Extract the [X, Y] coordinate from the center of the cell holding the provided text.  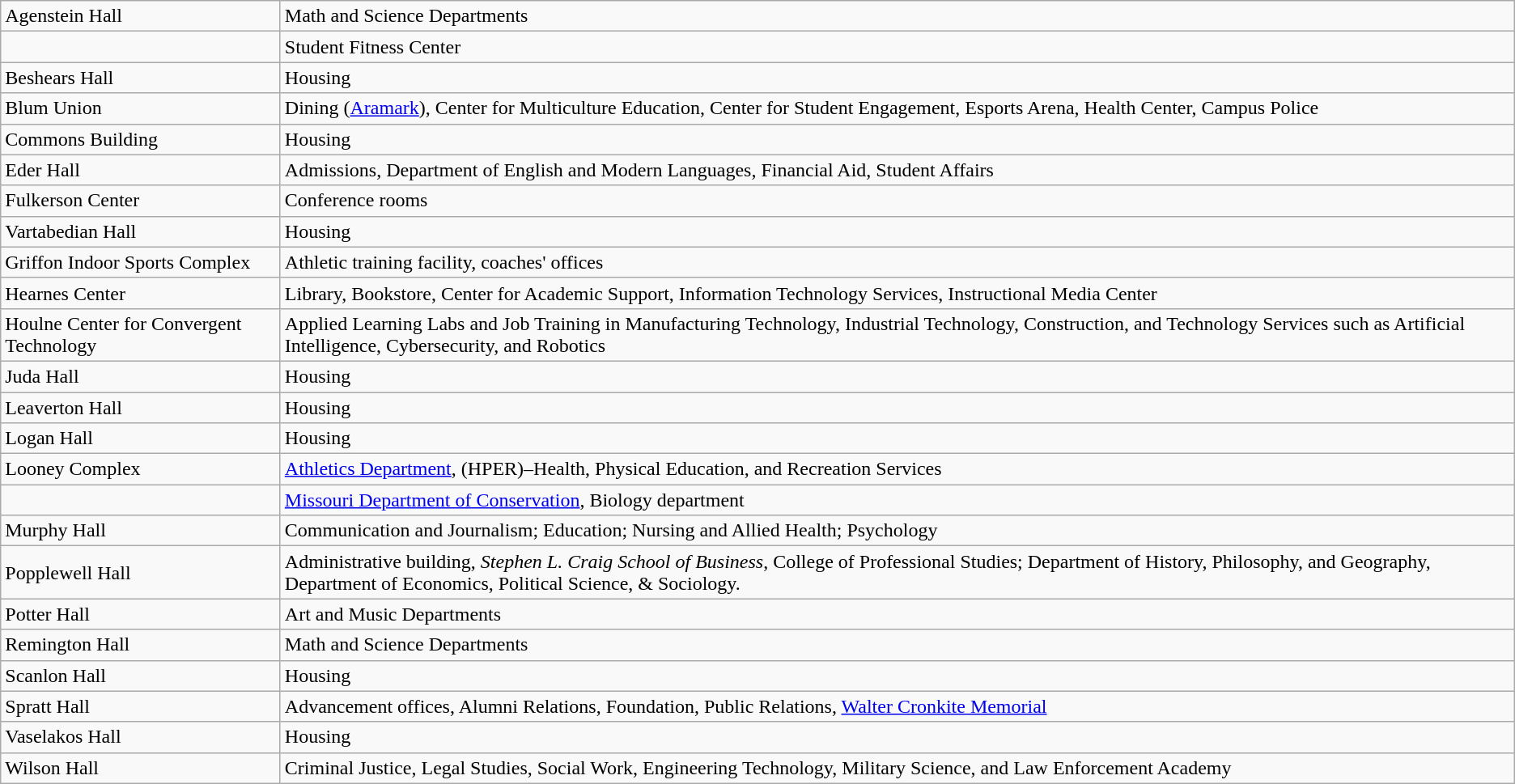
Hearnes Center [141, 293]
Criminal Justice, Legal Studies, Social Work, Engineering Technology, Military Science, and Law Enforcement Academy [897, 768]
Wilson Hall [141, 768]
Griffon Indoor Sports Complex [141, 262]
Admissions, Department of English and Modern Languages, Financial Aid, Student Affairs [897, 170]
Leaverton Hall [141, 407]
Athletic training facility, coaches' offices [897, 262]
Looney Complex [141, 469]
Beshears Hall [141, 78]
Popplewell Hall [141, 573]
Fulkerson Center [141, 201]
Eder Hall [141, 170]
Dining (Aramark), Center for Multiculture Education, Center for Student Engagement, Esports Arena, Health Center, Campus Police [897, 108]
Remington Hall [141, 645]
Advancement offices, Alumni Relations, Foundation, Public Relations, Walter Cronkite Memorial [897, 706]
Commons Building [141, 139]
Murphy Hall [141, 531]
Juda Hall [141, 376]
Potter Hall [141, 614]
Communication and Journalism; Education; Nursing and Allied Health; Psychology [897, 531]
Scanlon Hall [141, 676]
Logan Hall [141, 439]
Houlne Center for Convergent Technology [141, 335]
Agenstein Hall [141, 16]
Spratt Hall [141, 706]
Blum Union [141, 108]
Art and Music Departments [897, 614]
Student Fitness Center [897, 47]
Missouri Department of Conservation, Biology department [897, 500]
Conference rooms [897, 201]
Vartabedian Hall [141, 231]
Athletics Department, (HPER)–Health, Physical Education, and Recreation Services [897, 469]
Library, Bookstore, Center for Academic Support, Information Technology Services, Instructional Media Center [897, 293]
Vaselakos Hall [141, 737]
